Extract the [X, Y] coordinate from the center of the cell holding the provided text.  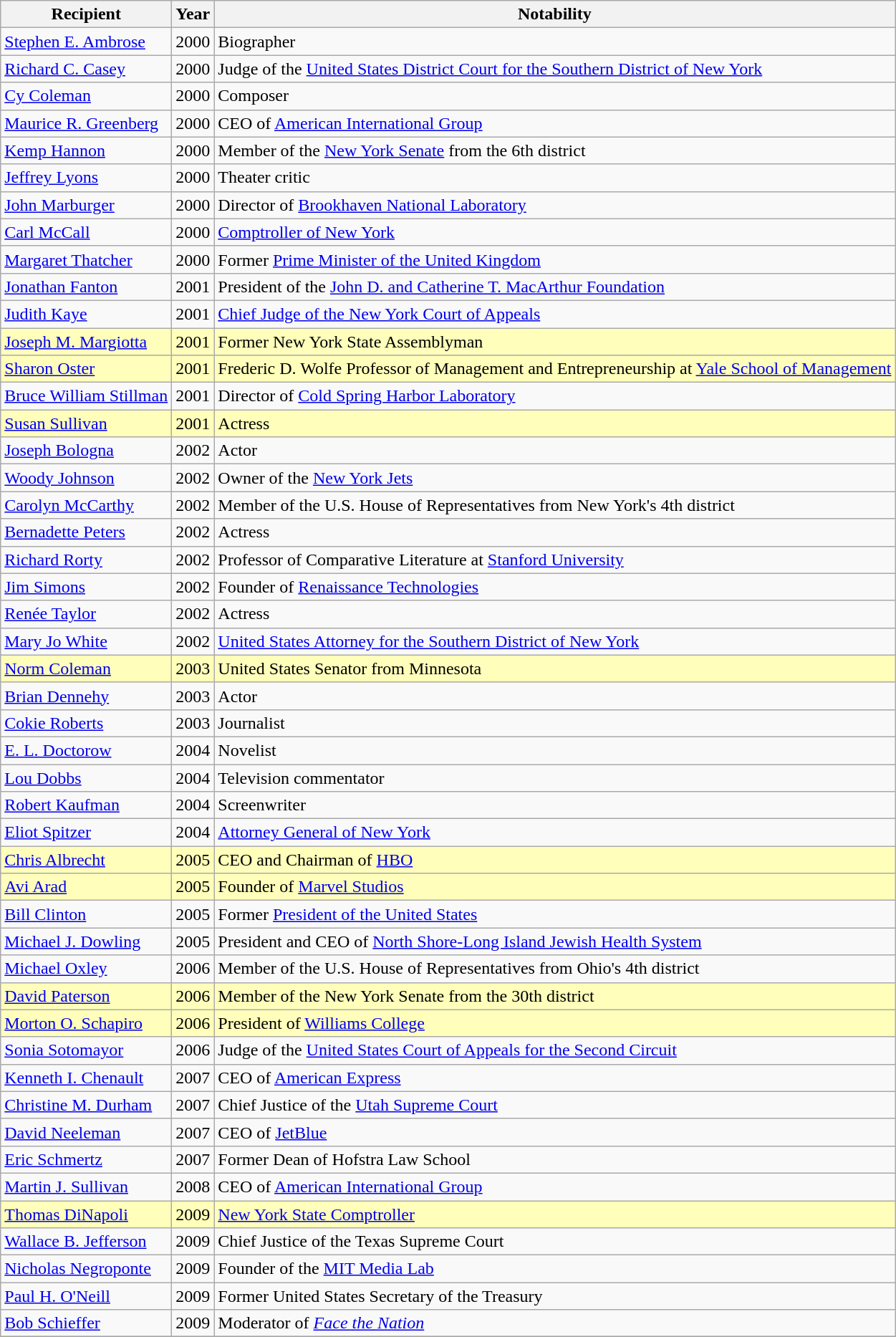
Biographer [554, 42]
Michael J. Dowling [86, 941]
Brian Dennehy [86, 696]
Judith Kaye [86, 314]
President of Williams College [554, 1023]
Former New York State Assemblyman [554, 342]
Kemp Hannon [86, 150]
Television commentator [554, 777]
Chief Justice of the Utah Supreme Court [554, 1105]
Jim Simons [86, 587]
Moderator of Face the Nation [554, 1323]
Judge of the United States District Court for the Southern District of New York [554, 69]
Chief Judge of the New York Court of Appeals [554, 314]
New York State Comptroller [554, 1214]
Former United States Secretary of the Treasury [554, 1296]
Cokie Roberts [86, 723]
Journalist [554, 723]
Comptroller of New York [554, 232]
Judge of the United States Court of Appeals for the Second Circuit [554, 1050]
Member of the New York Senate from the 6th district [554, 150]
Richard C. Casey [86, 69]
United States Attorney for the Southern District of New York [554, 641]
United States Senator from Minnesota [554, 668]
Bernadette Peters [86, 532]
Paul H. O'Neill [86, 1296]
Frederic D. Wolfe Professor of Management and Entrepreneurship at Yale School of Management [554, 369]
David Neeleman [86, 1132]
Bruce William Stillman [86, 396]
Former President of the United States [554, 914]
Mary Jo White [86, 641]
Renée Taylor [86, 614]
CEO of JetBlue [554, 1132]
Woody Johnson [86, 478]
Stephen E. Ambrose [86, 42]
CEO of American Express [554, 1078]
Theater critic [554, 178]
Jeffrey Lyons [86, 178]
Christine M. Durham [86, 1105]
Eliot Spitzer [86, 833]
Founder of the MIT Media Lab [554, 1269]
Carolyn McCarthy [86, 505]
Sharon Oster [86, 369]
Director of Cold Spring Harbor Laboratory [554, 396]
Thomas DiNapoli [86, 1214]
Screenwriter [554, 805]
Martin J. Sullivan [86, 1187]
Cy Coleman [86, 96]
David Paterson [86, 996]
Composer [554, 96]
Sonia Sotomayor [86, 1050]
Novelist [554, 750]
Joseph M. Margiotta [86, 342]
Director of Brookhaven National Laboratory [554, 205]
Wallace B. Jefferson [86, 1242]
Chief Justice of the Texas Supreme Court [554, 1242]
E. L. Doctorow [86, 750]
Member of the U.S. House of Representatives from New York's 4th district [554, 505]
Kenneth I. Chenault [86, 1078]
Member of the New York Senate from the 30th district [554, 996]
Attorney General of New York [554, 833]
Bill Clinton [86, 914]
Avi Arad [86, 887]
Robert Kaufman [86, 805]
Eric Schmertz [86, 1159]
Former Dean of Hofstra Law School [554, 1159]
Recipient [86, 14]
Morton O. Schapiro [86, 1023]
Joseph Bologna [86, 451]
Member of the U.S. House of Representatives from Ohio's 4th district [554, 969]
Carl McCall [86, 232]
Michael Oxley [86, 969]
Professor of Comparative Literature at Stanford University [554, 560]
Year [193, 14]
Notability [554, 14]
CEO and Chairman of HBO [554, 860]
Founder of Renaissance Technologies [554, 587]
Lou Dobbs [86, 777]
President of the John D. and Catherine T. MacArthur Foundation [554, 287]
Jonathan Fanton [86, 287]
Bob Schieffer [86, 1323]
Former Prime Minister of the United Kingdom [554, 259]
President and CEO of North Shore-Long Island Jewish Health System [554, 941]
Owner of the New York Jets [554, 478]
Maurice R. Greenberg [86, 123]
John Marburger [86, 205]
Founder of Marvel Studios [554, 887]
Norm Coleman [86, 668]
Susan Sullivan [86, 423]
Nicholas Negroponte [86, 1269]
Margaret Thatcher [86, 259]
Chris Albrecht [86, 860]
2008 [193, 1187]
Richard Rorty [86, 560]
